Detect which cell encompasses the target text, then output its (X, Y) center coordinate. 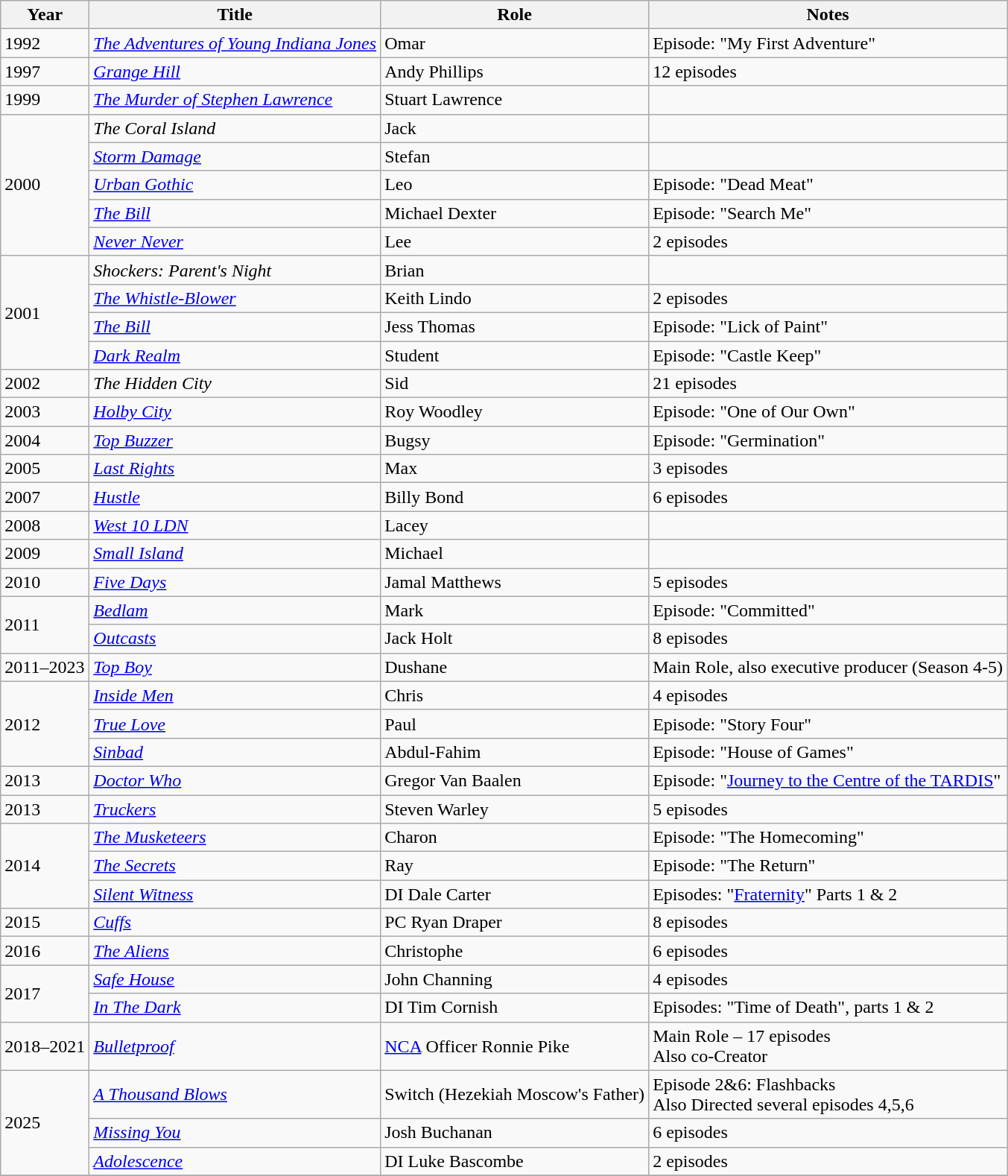
Episode: "The Return" (828, 866)
Episode 2&6: FlashbacksAlso Directed several episodes 4,5,6 (828, 1094)
Grange Hill (235, 72)
Paul (515, 724)
2005 (45, 469)
Ray (515, 866)
The Musketeers (235, 838)
Leo (515, 185)
2018–2021 (45, 1046)
Keith Lindo (515, 298)
Episode: "Germination" (828, 440)
Episode: "House of Games" (828, 752)
Truckers (235, 809)
2009 (45, 554)
Top Boy (235, 667)
Title (235, 15)
John Channing (515, 979)
The Hidden City (235, 384)
1992 (45, 43)
Notes (828, 15)
Sinbad (235, 752)
Bugsy (515, 440)
Cuffs (235, 923)
Role (515, 15)
Episode: "Lick of Paint" (828, 326)
Stuart Lawrence (515, 100)
1997 (45, 72)
2001 (45, 312)
Episode: "Story Four" (828, 724)
Steven Warley (515, 809)
Safe House (235, 979)
Main Role, also executive producer (Season 4-5) (828, 667)
2002 (45, 384)
West 10 LDN (235, 525)
Jack Holt (515, 639)
3 episodes (828, 469)
Episode: "Castle Keep" (828, 355)
Holby City (235, 412)
Roy Woodley (515, 412)
Storm Damage (235, 157)
Outcasts (235, 639)
2003 (45, 412)
Jack (515, 128)
Episodes: "Fraternity" Parts 1 & 2 (828, 894)
Omar (515, 43)
Jess Thomas (515, 326)
Top Buzzer (235, 440)
Small Island (235, 554)
Mark (515, 610)
Charon (515, 838)
Last Rights (235, 469)
Episode: "My First Adventure" (828, 43)
Billy Bond (515, 497)
2008 (45, 525)
PC Ryan Draper (515, 923)
A Thousand Blows (235, 1094)
Andy Phillips (515, 72)
The Murder of Stephen Lawrence (235, 100)
Episode: "The Homecoming" (828, 838)
21 episodes (828, 384)
Dushane (515, 667)
Episode: "Dead Meat" (828, 185)
Jamal Matthews (515, 582)
Episode: "Committed" (828, 610)
Stefan (515, 157)
The Whistle-Blower (235, 298)
Sid (515, 384)
The Adventures of Young Indiana Jones (235, 43)
Episode: "One of Our Own" (828, 412)
In The Dark (235, 1008)
Switch (Hezekiah Moscow's Father) (515, 1094)
2011–2023 (45, 667)
Student (515, 355)
Doctor Who (235, 780)
Hustle (235, 497)
Michael Dexter (515, 213)
Five Days (235, 582)
2011 (45, 625)
Year (45, 15)
12 episodes (828, 72)
The Aliens (235, 951)
Episodes: "Time of Death", parts 1 & 2 (828, 1008)
Adolescence (235, 1161)
2015 (45, 923)
Lacey (515, 525)
2016 (45, 951)
2010 (45, 582)
Inside Men (235, 695)
Gregor Van Baalen (515, 780)
Josh Buchanan (515, 1133)
Christophe (515, 951)
2014 (45, 866)
2000 (45, 185)
Urban Gothic (235, 185)
2025 (45, 1122)
Bulletproof (235, 1046)
1999 (45, 100)
Main Role – 17 episodes Also co-Creator (828, 1046)
True Love (235, 724)
NCA Officer Ronnie Pike (515, 1046)
DI Dale Carter (515, 894)
Michael (515, 554)
2017 (45, 993)
Max (515, 469)
Missing You (235, 1133)
2004 (45, 440)
2012 (45, 724)
The Secrets (235, 866)
Chris (515, 695)
DI Luke Bascombe (515, 1161)
DI Tim Cornish (515, 1008)
2007 (45, 497)
Brian (515, 270)
Dark Realm (235, 355)
Episode: "Journey to the Centre of the TARDIS" (828, 780)
Shockers: Parent's Night (235, 270)
Silent Witness (235, 894)
Never Never (235, 241)
Bedlam (235, 610)
Lee (515, 241)
Abdul-Fahim (515, 752)
Episode: "Search Me" (828, 213)
The Coral Island (235, 128)
